Return [X, Y] of the center of cell containing provided text 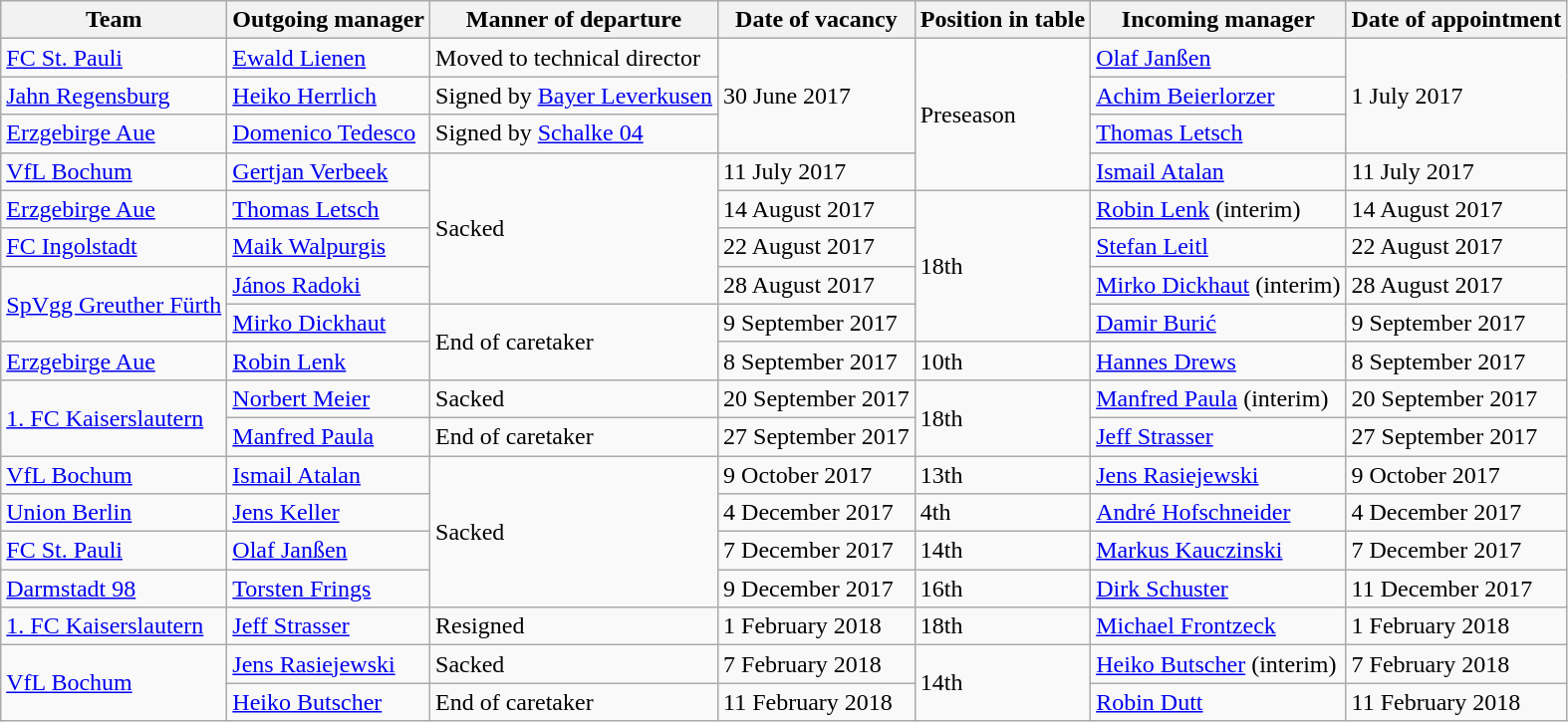
Maik Walpurgis [329, 247]
Damir Burić [1218, 323]
Preseason [1002, 115]
Jahn Regensburg [114, 96]
9 December 2017 [817, 589]
André Hofschneider [1218, 513]
Robin Lenk (interim) [1218, 209]
Resigned [574, 626]
SpVgg Greuther Fürth [114, 304]
FC Ingolstadt [114, 247]
Date of appointment [1456, 20]
10th [1002, 361]
Robin Lenk [329, 361]
Manner of departure [574, 20]
4th [1002, 513]
Gertjan Verbeek [329, 171]
13th [1002, 475]
Manfred Paula [329, 436]
Heiko Herrlich [329, 96]
Achim Beierlorzer [1218, 96]
16th [1002, 589]
János Radoki [329, 285]
Signed by Bayer Leverkusen [574, 96]
Position in table [1002, 20]
Date of vacancy [817, 20]
Markus Kauczinski [1218, 551]
Norbert Meier [329, 398]
Torsten Frings [329, 589]
Stefan Leitl [1218, 247]
Manfred Paula (interim) [1218, 398]
Mirko Dickhaut [329, 323]
Heiko Butscher (interim) [1218, 664]
Heiko Butscher [329, 702]
Signed by Schalke 04 [574, 133]
Moved to technical director [574, 58]
1 July 2017 [1456, 96]
11 December 2017 [1456, 589]
Domenico Tedesco [329, 133]
Team [114, 20]
Robin Dutt [1218, 702]
Ewald Lienen [329, 58]
Jens Keller [329, 513]
Union Berlin [114, 513]
Outgoing manager [329, 20]
Dirk Schuster [1218, 589]
Mirko Dickhaut (interim) [1218, 285]
Hannes Drews [1218, 361]
Incoming manager [1218, 20]
Michael Frontzeck [1218, 626]
Darmstadt 98 [114, 589]
30 June 2017 [817, 96]
